Scan for the cell matching the given text and deliver its (x, y) coordinate at center. 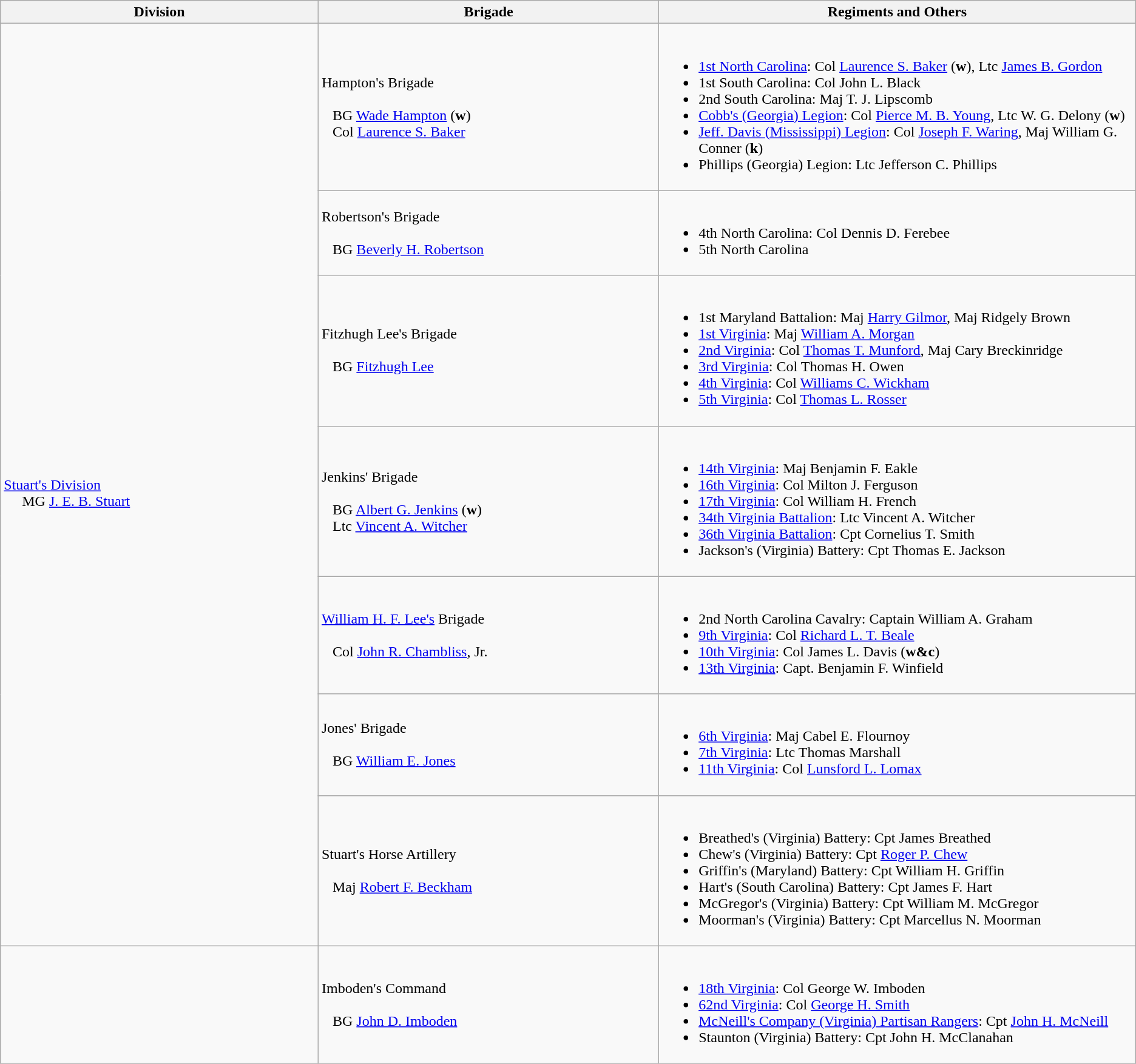
Jenkins' Brigade BG Albert G. Jenkins (w) Ltc Vincent A. Witcher (488, 501)
Regiments and Others (898, 12)
Division (160, 12)
Stuart's Horse Artillery Maj Robert F. Beckham (488, 870)
6th Virginia: Maj Cabel E. Flournoy7th Virginia: Ltc Thomas Marshall11th Virginia: Col Lunsford L. Lomax (898, 745)
Robertson's Brigade BG Beverly H. Robertson (488, 233)
Fitzhugh Lee's Brigade BG Fitzhugh Lee (488, 351)
Imboden's Command BG John D. Imboden (488, 1005)
Hampton's Brigade BG Wade Hampton (w) Col Laurence S. Baker (488, 107)
Jones' Brigade BG William E. Jones (488, 745)
Brigade (488, 12)
4th North Carolina: Col Dennis D. Ferebee5th North Carolina (898, 233)
William H. F. Lee's Brigade Col John R. Chambliss, Jr. (488, 635)
Stuart's Division MG J. E. B. Stuart (160, 485)
